From the cell containing the given text, extract its center point as [X, Y] coordinate. 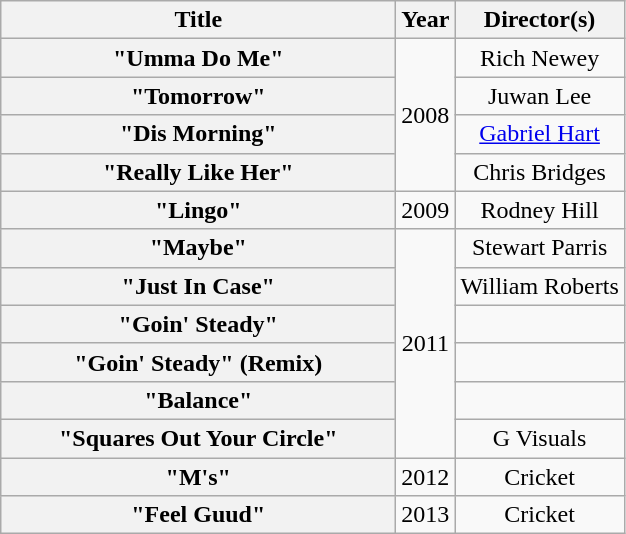
2012 [426, 477]
Rich Newey [540, 58]
"Really Like Her" [198, 172]
"Balance" [198, 400]
"Lingo" [198, 210]
2008 [426, 115]
"Tomorrow" [198, 96]
2009 [426, 210]
Director(s) [540, 20]
"Goin' Steady" [198, 324]
"Umma Do Me" [198, 58]
Chris Bridges [540, 172]
Year [426, 20]
"Goin' Steady" (Remix) [198, 362]
"M's" [198, 477]
"Squares Out Your Circle" [198, 438]
Rodney Hill [540, 210]
2011 [426, 343]
"Dis Morning" [198, 134]
2013 [426, 515]
Stewart Parris [540, 248]
William Roberts [540, 286]
"Just In Case" [198, 286]
"Maybe" [198, 248]
"Feel Guud" [198, 515]
G Visuals [540, 438]
Gabriel Hart [540, 134]
Title [198, 20]
Juwan Lee [540, 96]
